Return (X, Y) of the center of cell containing provided text 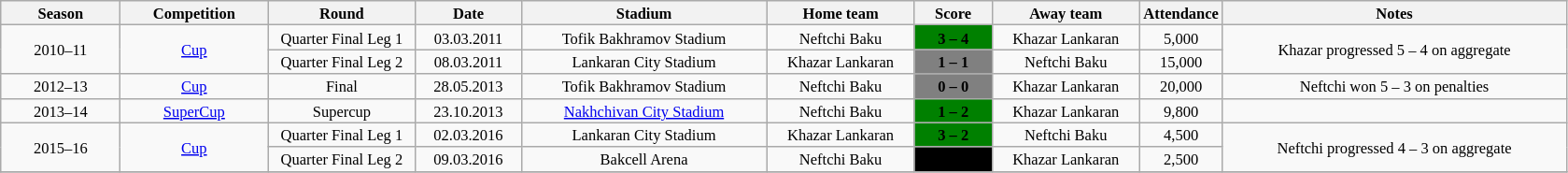
1 – 2 (953, 110)
Attendance (1180, 13)
Final (342, 86)
23.10.2013 (469, 110)
15,000 (1180, 62)
Neftchi progressed 4 – 3 on aggregate (1394, 147)
Away team (1066, 13)
Round (342, 13)
2013–14 (61, 110)
Home team (841, 13)
9,800 (1180, 110)
02.03.2016 (469, 135)
Notes (1394, 13)
Competition (194, 13)
2015–16 (61, 147)
Stadium (644, 13)
4,500 (1180, 135)
2,500 (1180, 159)
1 – 1 (953, 62)
Khazar progressed 5 – 4 on aggregate (1394, 50)
08.03.2011 (469, 62)
Supercup (342, 110)
Score (953, 13)
0 – 0 (953, 86)
Season (61, 13)
2012–13 (61, 86)
2010–11 (61, 50)
03.03.2011 (469, 37)
5,000 (1180, 37)
Date (469, 13)
SuperCup (194, 110)
Nakhchivan City Stadium (644, 110)
Bakcell Arena (644, 159)
09.03.2016 (469, 159)
3 – 4 (953, 37)
Neftchi won 5 – 3 on penalties (1394, 86)
20,000 (1180, 86)
2 – 0 (953, 159)
3 – 2 (953, 135)
28.05.2013 (469, 86)
